For the text-containing cell, return its midpoint in (X, Y) coordinate format. 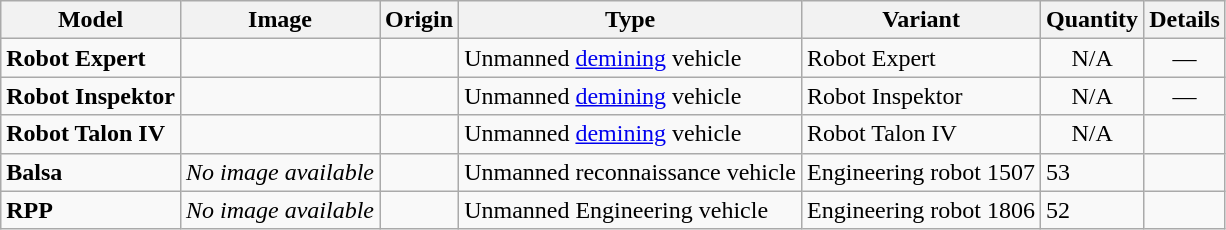
Type (630, 20)
Variant (922, 20)
Origin (420, 20)
Model (91, 20)
52 (1092, 210)
Unmanned reconnaissance vehicle (630, 172)
RPP (91, 210)
Quantity (1092, 20)
Image (280, 20)
Unmanned Engineering vehicle (630, 210)
Details (1185, 20)
Balsa (91, 172)
53 (1092, 172)
Engineering robot 1806 (922, 210)
Engineering robot 1507 (922, 172)
